Find where the given text appears and provide that cell's center as [X, Y] coordinate. 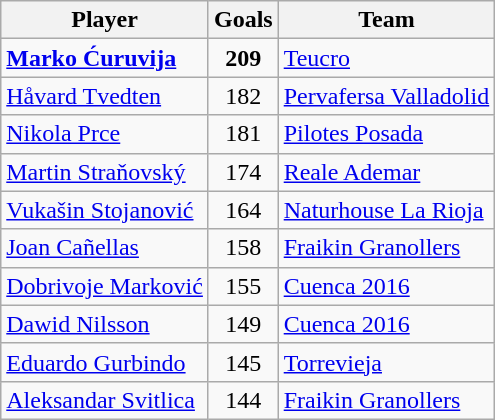
Teucro [386, 58]
209 [243, 58]
Dawid Nilsson [105, 324]
Joan Cañellas [105, 248]
158 [243, 248]
Team [386, 20]
Vukašin Stojanović [105, 210]
Player [105, 20]
174 [243, 172]
Goals [243, 20]
Pervafersa Valladolid [386, 96]
Aleksandar Svitlica [105, 400]
164 [243, 210]
Marko Ćuruvija [105, 58]
Martin Straňovský [105, 172]
Torrevieja [386, 362]
Dobrivoje Marković [105, 286]
Reale Ademar [386, 172]
144 [243, 400]
145 [243, 362]
Eduardo Gurbindo [105, 362]
182 [243, 96]
155 [243, 286]
Håvard Tvedten [105, 96]
Pilotes Posada [386, 134]
Naturhouse La Rioja [386, 210]
181 [243, 134]
149 [243, 324]
Nikola Prce [105, 134]
